Capture the cell that displays the provided text and extract its [X, Y] central coordinate. 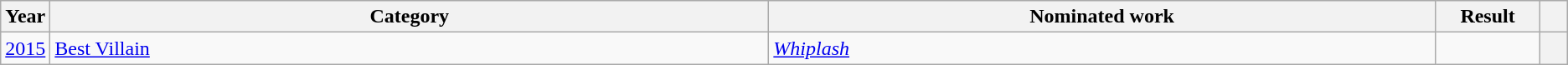
Result [1488, 17]
2015 [25, 48]
Category [410, 17]
Nominated work [1102, 17]
Best Villain [410, 48]
Whiplash [1102, 48]
Year [25, 17]
